Detect which cell encompasses the target text, then output its (X, Y) center coordinate. 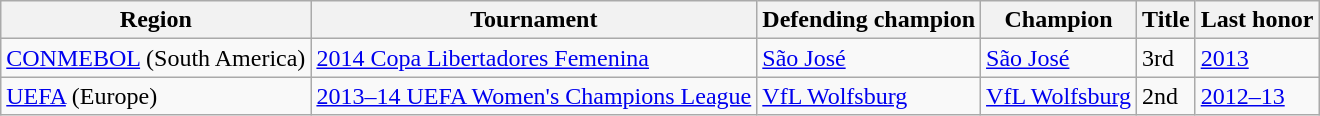
2014 Copa Libertadores Femenina (534, 58)
UEFA (Europe) (156, 96)
2013–14 UEFA Women's Champions League (534, 96)
Defending champion (869, 20)
Title (1166, 20)
CONMEBOL (South America) (156, 58)
Tournament (534, 20)
2012–13 (1257, 96)
2013 (1257, 58)
3rd (1166, 58)
Region (156, 20)
Last honor (1257, 20)
2nd (1166, 96)
Champion (1059, 20)
